Pinpoint the cell where the given text exists, returning its (x, y) midpoint coordinate. 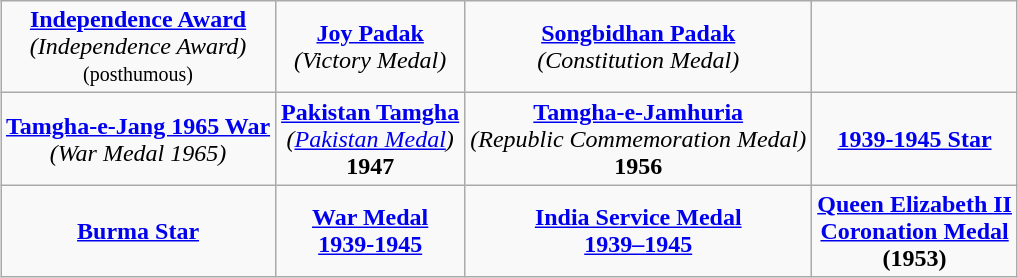
Joy Padak(Victory Medal) (370, 47)
Burma Star (138, 231)
War Medal1939-1945 (370, 231)
Pakistan Tamgha(Pakistan Medal)1947 (370, 139)
Tamgha-e-Jamhuria(Republic Commemoration Medal)1956 (638, 139)
India Service Medal1939–1945 (638, 231)
1939-1945 Star (915, 139)
Queen Elizabeth IICoronation Medal(1953) (915, 231)
Tamgha-e-Jang 1965 War(War Medal 1965) (138, 139)
Independence Award(Independence Award)(posthumous) (138, 47)
Songbidhan Padak(Constitution Medal) (638, 47)
